Search for the cell housing the specified text and yield its (x, y) center coordinate. 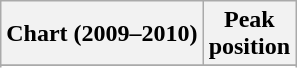
Chart (2009–2010) (102, 34)
Peak position (249, 34)
